Scan for the cell matching the given text and deliver its (x, y) coordinate at center. 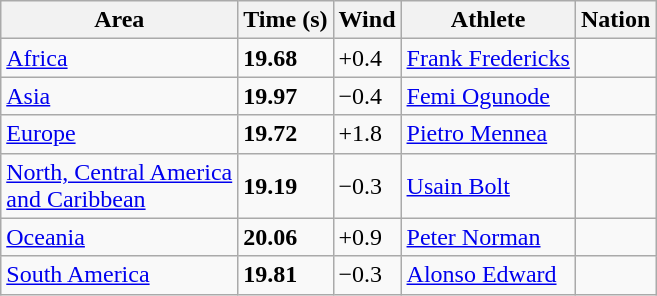
Wind (367, 20)
19.81 (286, 275)
+0.4 (367, 58)
Africa (120, 58)
Usain Bolt (488, 186)
Area (120, 20)
+0.9 (367, 237)
20.06 (286, 237)
Oceania (120, 237)
+1.8 (367, 134)
19.19 (286, 186)
Athlete (488, 20)
19.97 (286, 96)
Time (s) (286, 20)
South America (120, 275)
Peter Norman (488, 237)
−0.4 (367, 96)
Femi Ogunode (488, 96)
North, Central America and Caribbean (120, 186)
Europe (120, 134)
19.68 (286, 58)
19.72 (286, 134)
Asia (120, 96)
Alonso Edward (488, 275)
Pietro Mennea (488, 134)
Frank Fredericks (488, 58)
Nation (615, 20)
